Identify which cell holds the provided text, then report its [x, y] central coordinate. 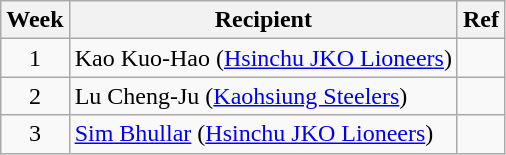
2 [35, 96]
1 [35, 58]
Recipient [263, 20]
Lu Cheng-Ju (Kaohsiung Steelers) [263, 96]
Ref [480, 20]
Kao Kuo-Hao (Hsinchu JKO Lioneers) [263, 58]
3 [35, 134]
Week [35, 20]
Sim Bhullar (Hsinchu JKO Lioneers) [263, 134]
